Scan for the cell matching the given text and deliver its [X, Y] coordinate at center. 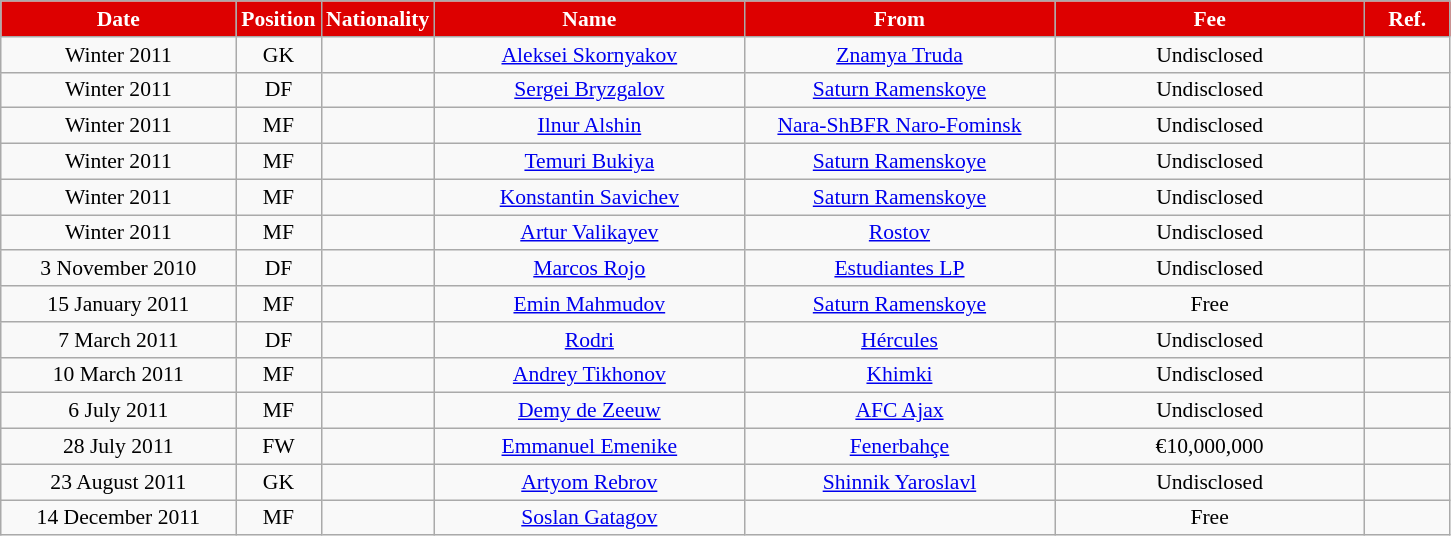
AFC Ajax [899, 411]
Artyom Rebrov [589, 482]
Name [589, 19]
Date [118, 19]
Ref. [1408, 19]
Nara-ShBFR Naro-Fominsk [899, 126]
6 July 2011 [118, 411]
Konstantin Savichev [589, 197]
10 March 2011 [118, 375]
Temuri Bukiya [589, 162]
Andrey Tikhonov [589, 375]
FW [278, 447]
28 July 2011 [118, 447]
Emmanuel Emenike [589, 447]
14 December 2011 [118, 518]
Rodri [589, 340]
Artur Valikayev [589, 233]
Emin Mahmudov [589, 304]
Soslan Gatagov [589, 518]
€10,000,000 [1210, 447]
Rostov [899, 233]
Hércules [899, 340]
From [899, 19]
7 March 2011 [118, 340]
Znamya Truda [899, 55]
Nationality [378, 19]
Ilnur Alshin [589, 126]
Estudiantes LP [899, 269]
Demy de Zeeuw [589, 411]
Fee [1210, 19]
Marcos Rojo [589, 269]
Fenerbahçe [899, 447]
Position [278, 19]
23 August 2011 [118, 482]
3 November 2010 [118, 269]
Shinnik Yaroslavl [899, 482]
Sergei Bryzgalov [589, 90]
Khimki [899, 375]
15 January 2011 [118, 304]
Aleksei Skornyakov [589, 55]
